Pinpoint the cell where the given text exists, returning its [X, Y] midpoint coordinate. 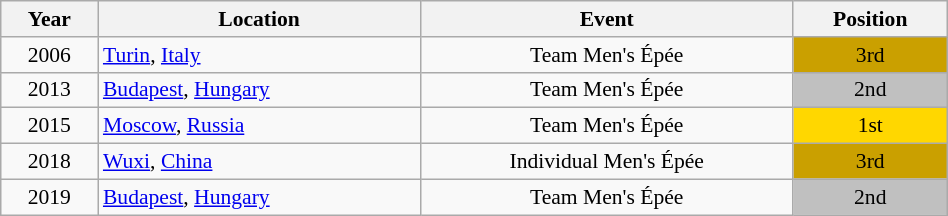
Position [870, 19]
2015 [50, 126]
Turin, Italy [259, 55]
2019 [50, 197]
Wuxi, China [259, 162]
Year [50, 19]
2013 [50, 90]
Moscow, Russia [259, 126]
1st [870, 126]
2018 [50, 162]
2006 [50, 55]
Location [259, 19]
Event [606, 19]
Individual Men's Épée [606, 162]
